From the cell containing the given text, extract its center point as (X, Y) coordinate. 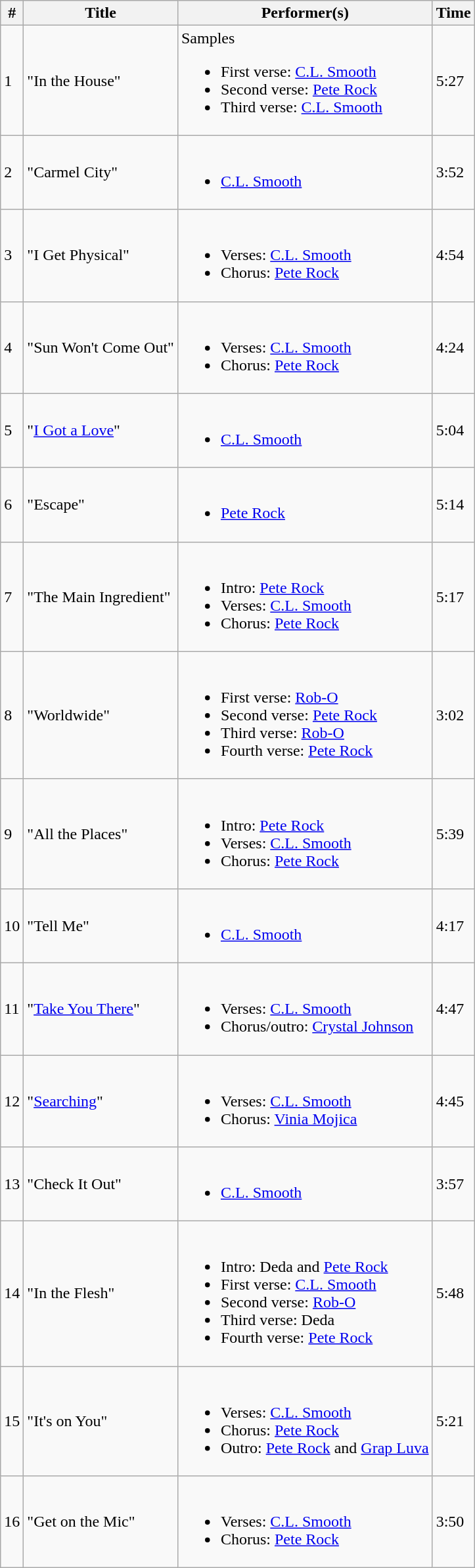
1 (12, 80)
SamplesFirst verse: C.L. SmoothSecond verse: Pete RockThird verse: C.L. Smooth (305, 80)
Intro: Deda and Pete RockFirst verse: C.L. SmoothSecond verse: Rob-OThird verse: DedaFourth verse: Pete Rock (305, 1294)
16 (12, 1522)
8 (12, 715)
4:45 (453, 1100)
2 (12, 172)
4 (12, 347)
Title (101, 13)
3:52 (453, 172)
"In the House" (101, 80)
7 (12, 596)
3:02 (453, 715)
6 (12, 504)
12 (12, 1100)
3 (12, 255)
9 (12, 834)
5:27 (453, 80)
Pete Rock (305, 504)
First verse: Rob-OSecond verse: Pete RockThird verse: Rob-OFourth verse: Pete Rock (305, 715)
3:57 (453, 1185)
5:39 (453, 834)
"Check It Out" (101, 1185)
5:48 (453, 1294)
14 (12, 1294)
4:54 (453, 255)
5:17 (453, 596)
"I Get Physical" (101, 255)
4:17 (453, 926)
"Carmel City" (101, 172)
"I Got a Love" (101, 431)
"The Main Ingredient" (101, 596)
5:14 (453, 504)
Verses: C.L. SmoothChorus/outro: Crystal Johnson (305, 1009)
Time (453, 13)
Performer(s) (305, 13)
15 (12, 1421)
4:24 (453, 347)
"Searching" (101, 1100)
"Sun Won't Come Out" (101, 347)
5:21 (453, 1421)
4:47 (453, 1009)
"Take You There" (101, 1009)
"Tell Me" (101, 926)
# (12, 13)
5 (12, 431)
"Escape" (101, 504)
"Worldwide" (101, 715)
13 (12, 1185)
"Get on the Mic" (101, 1522)
"It's on You" (101, 1421)
5:04 (453, 431)
11 (12, 1009)
Verses: C.L. SmoothChorus: Vinia Mojica (305, 1100)
"All the Places" (101, 834)
Verses: C.L. SmoothChorus: Pete RockOutro: Pete Rock and Grap Luva (305, 1421)
"In the Flesh" (101, 1294)
3:50 (453, 1522)
10 (12, 926)
